Return (x, y) of the center of cell containing provided text 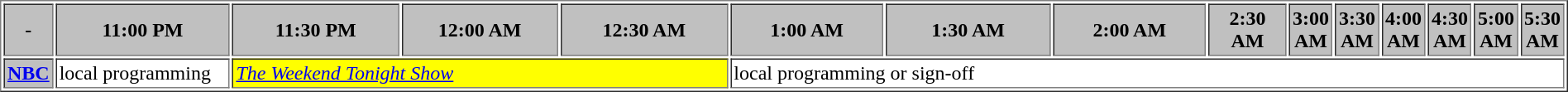
local programming (142, 73)
4:30 AM (1449, 30)
11:30 PM (316, 30)
12:00 AM (480, 30)
1:00 AM (807, 30)
11:00 PM (142, 30)
4:00 AM (1403, 30)
3:30 AM (1356, 30)
The Weekend Tonight Show (480, 73)
local programming or sign-off (1148, 73)
5:30 AM (1542, 30)
1:30 AM (968, 30)
5:00 AM (1495, 30)
12:30 AM (644, 30)
- (28, 30)
NBC (28, 73)
2:00 AM (1130, 30)
3:00 AM (1310, 30)
2:30 AM (1248, 30)
